Capture the cell that displays the provided text and extract its (x, y) central coordinate. 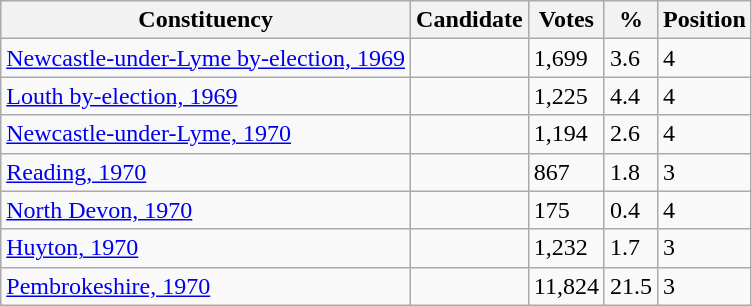
1,232 (566, 248)
1.8 (630, 172)
1,225 (566, 96)
% (630, 20)
1,194 (566, 134)
Votes (566, 20)
Reading, 1970 (206, 172)
4.4 (630, 96)
1.7 (630, 248)
North Devon, 1970 (206, 210)
Louth by-election, 1969 (206, 96)
2.6 (630, 134)
Huyton, 1970 (206, 248)
Newcastle-under-Lyme by-election, 1969 (206, 58)
21.5 (630, 286)
0.4 (630, 210)
Pembrokeshire, 1970 (206, 286)
Constituency (206, 20)
Candidate (470, 20)
1,699 (566, 58)
Newcastle-under-Lyme, 1970 (206, 134)
175 (566, 210)
3.6 (630, 58)
867 (566, 172)
11,824 (566, 286)
Position (705, 20)
